Identify which cell holds the provided text, then report its [X, Y] central coordinate. 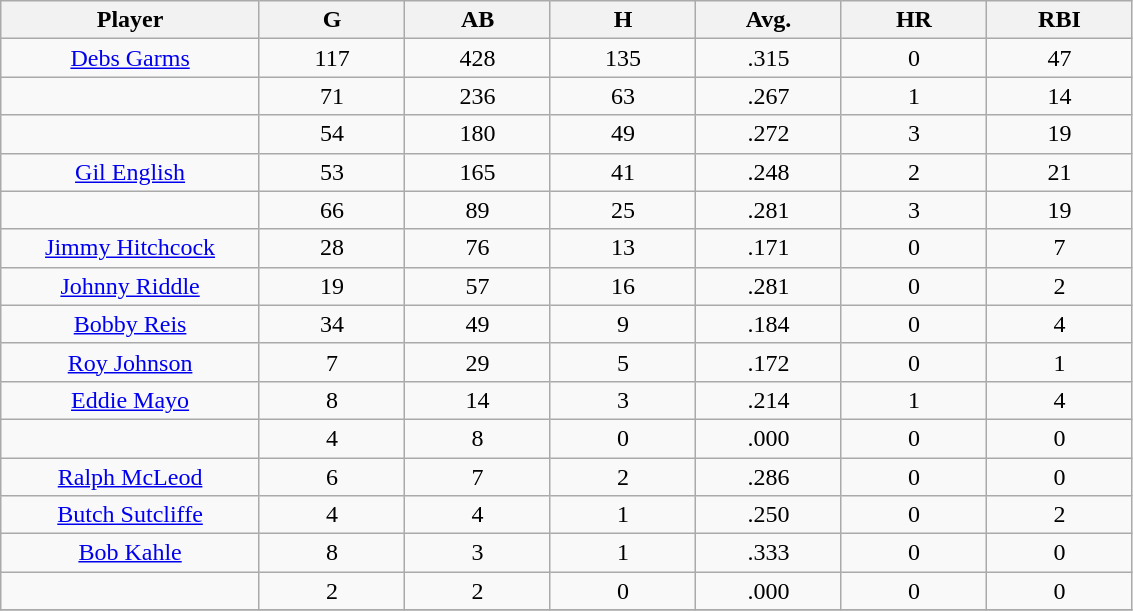
63 [622, 96]
.171 [768, 248]
H [622, 20]
Gil English [130, 172]
180 [478, 134]
Jimmy Hitchcock [130, 248]
Butch Sutcliffe [130, 515]
53 [332, 172]
Bob Kahle [130, 553]
Roy Johnson [130, 362]
66 [332, 210]
117 [332, 58]
13 [622, 248]
Ralph McLeod [130, 477]
.315 [768, 58]
.214 [768, 400]
135 [622, 58]
.172 [768, 362]
AB [478, 20]
47 [1060, 58]
.250 [768, 515]
Avg. [768, 20]
.248 [768, 172]
Player [130, 20]
34 [332, 324]
29 [478, 362]
Johnny Riddle [130, 286]
.272 [768, 134]
21 [1060, 172]
28 [332, 248]
9 [622, 324]
Bobby Reis [130, 324]
71 [332, 96]
.333 [768, 553]
16 [622, 286]
236 [478, 96]
57 [478, 286]
.267 [768, 96]
RBI [1060, 20]
.184 [768, 324]
.286 [768, 477]
Debs Garms [130, 58]
Eddie Mayo [130, 400]
54 [332, 134]
G [332, 20]
165 [478, 172]
5 [622, 362]
428 [478, 58]
6 [332, 477]
HR [914, 20]
41 [622, 172]
89 [478, 210]
25 [622, 210]
76 [478, 248]
